For the text-containing cell, return its midpoint in [X, Y] coordinate format. 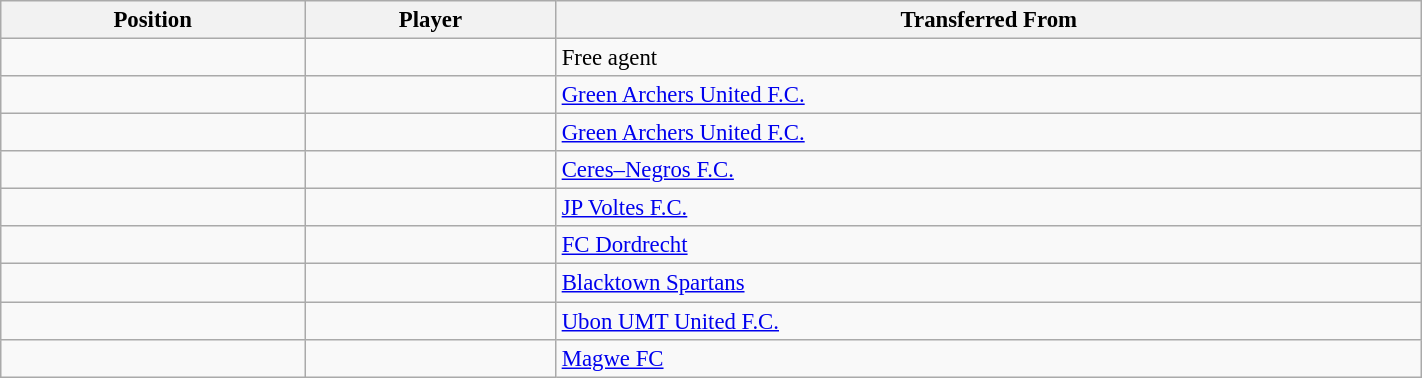
FC Dordrecht [988, 245]
Player [431, 20]
Free agent [988, 58]
Position [153, 20]
Magwe FC [988, 358]
Transferred From [988, 20]
Ubon UMT United F.C. [988, 321]
Blacktown Spartans [988, 283]
Ceres–Negros F.C. [988, 170]
JP Voltes F.C. [988, 208]
